For the text-containing cell, return its midpoint in [x, y] coordinate format. 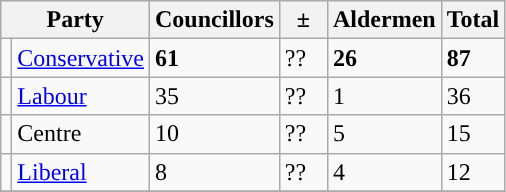
15 [473, 134]
8 [215, 172]
Centre [81, 134]
87 [473, 58]
Labour [81, 96]
Party [76, 20]
10 [215, 134]
± [303, 20]
61 [215, 58]
5 [384, 134]
Councillors [215, 20]
1 [384, 96]
12 [473, 172]
4 [384, 172]
36 [473, 96]
26 [384, 58]
Conservative [81, 58]
Total [473, 20]
Aldermen [384, 20]
35 [215, 96]
Liberal [81, 172]
